Provide the (X, Y) coordinate of the cell's center where the given text is located.  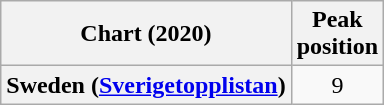
Chart (2020) (146, 34)
9 (337, 85)
Sweden (Sverigetopplistan) (146, 85)
Peakposition (337, 34)
